Return [X, Y] of the center of cell containing provided text 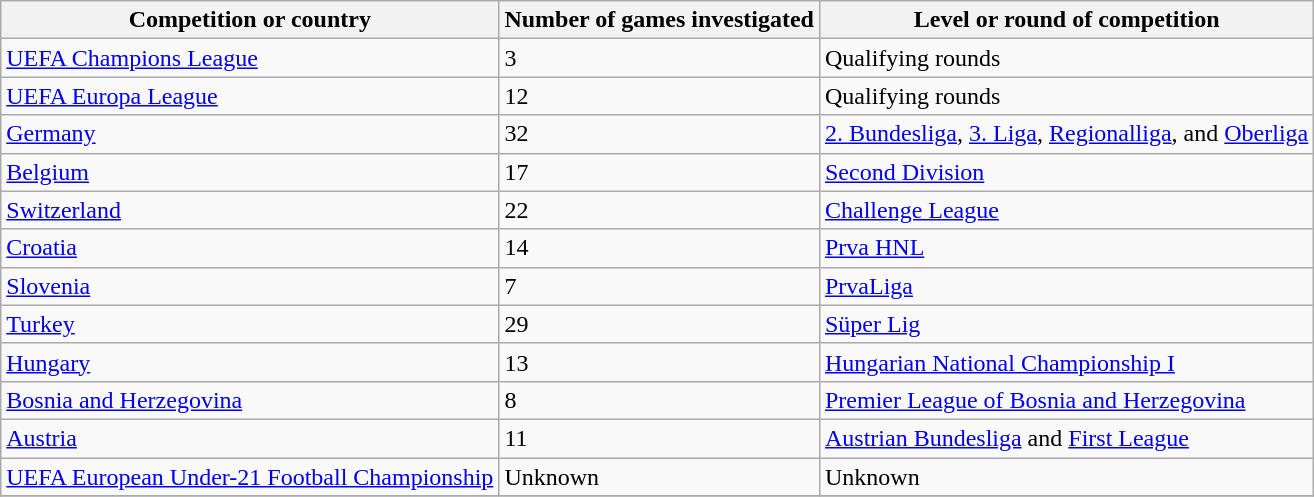
22 [660, 210]
8 [660, 400]
17 [660, 172]
Belgium [250, 172]
Austrian Bundesliga and First League [1066, 438]
29 [660, 324]
Challenge League [1066, 210]
Croatia [250, 248]
PrvaLiga [1066, 286]
Second Division [1066, 172]
7 [660, 286]
UEFA Champions League [250, 58]
Slovenia [250, 286]
Premier League of Bosnia and Herzegovina [1066, 400]
UEFA European Under-21 Football Championship [250, 477]
Hungary [250, 362]
UEFA Europa League [250, 96]
3 [660, 58]
Turkey [250, 324]
Austria [250, 438]
Prva HNL [1066, 248]
13 [660, 362]
2. Bundesliga, 3. Liga, Regionalliga, and Oberliga [1066, 134]
Number of games investigated [660, 20]
Germany [250, 134]
11 [660, 438]
32 [660, 134]
12 [660, 96]
Competition or country [250, 20]
Level or round of competition [1066, 20]
Hungarian National Championship I [1066, 362]
Bosnia and Herzegovina [250, 400]
Switzerland [250, 210]
14 [660, 248]
Süper Lig [1066, 324]
